Return [X, Y] of the center of cell containing provided text 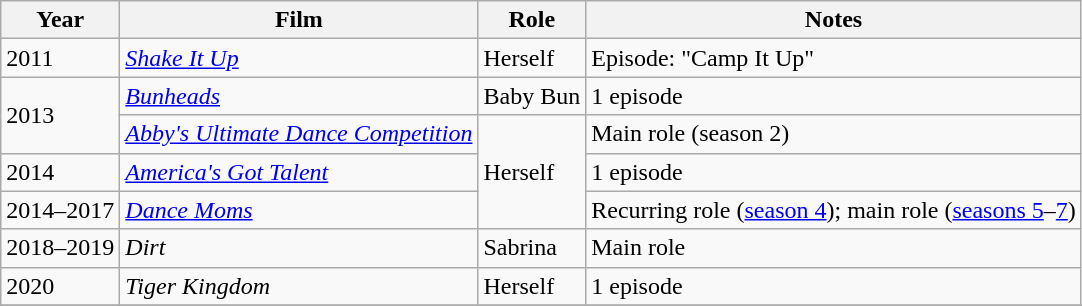
Main role [834, 248]
Episode: "Camp It Up" [834, 58]
2018–2019 [60, 248]
2014–2017 [60, 210]
Notes [834, 20]
Year [60, 20]
2011 [60, 58]
Role [532, 20]
2020 [60, 286]
2014 [60, 172]
Abby's Ultimate Dance Competition [299, 134]
Bunheads [299, 96]
Dance Moms [299, 210]
Sabrina [532, 248]
Dirt [299, 248]
Film [299, 20]
America's Got Talent [299, 172]
Tiger Kingdom [299, 286]
Shake It Up [299, 58]
2013 [60, 115]
Main role (season 2) [834, 134]
Recurring role (season 4); main role (seasons 5–7) [834, 210]
Baby Bun [532, 96]
